Extract the [x, y] coordinate from the center of the cell holding the provided text.  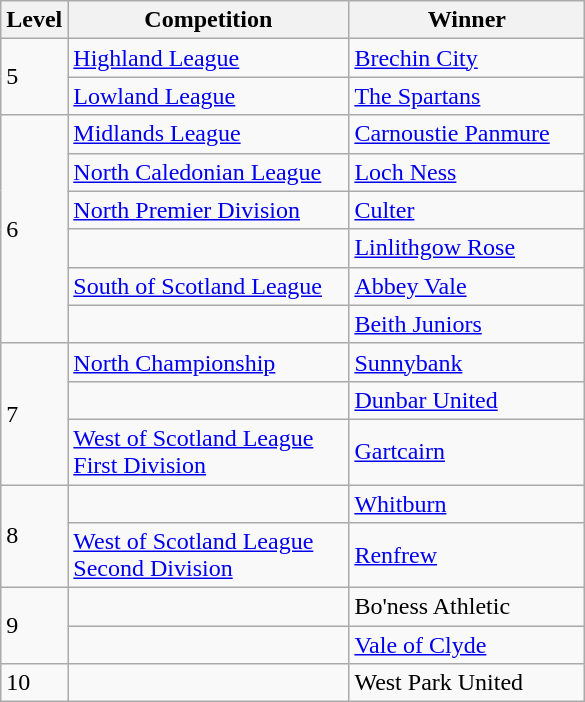
5 [34, 77]
10 [34, 683]
West of Scotland League First Division [208, 452]
Lowland League [208, 96]
Linlithgow Rose [467, 248]
9 [34, 626]
South of Scotland League [208, 286]
Beith Juniors [467, 324]
8 [34, 536]
Winner [467, 20]
Competition [208, 20]
West of Scotland League Second Division [208, 556]
North Caledonian League [208, 172]
Culter [467, 210]
West Park United [467, 683]
Highland League [208, 58]
7 [34, 414]
The Spartans [467, 96]
Midlands League [208, 134]
Loch Ness [467, 172]
North Championship [208, 362]
Gartcairn [467, 452]
Bo'ness Athletic [467, 607]
Carnoustie Panmure [467, 134]
6 [34, 229]
North Premier Division [208, 210]
Vale of Clyde [467, 645]
Level [34, 20]
Dunbar United [467, 400]
Abbey Vale [467, 286]
Whitburn [467, 503]
Brechin City [467, 58]
Sunnybank [467, 362]
Renfrew [467, 556]
